Locate the cell with the specified text and output its (X, Y) center coordinate. 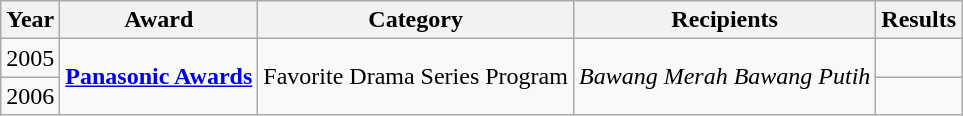
Category (416, 20)
Results (919, 20)
Year (30, 20)
Bawang Merah Bawang Putih (724, 77)
2006 (30, 96)
2005 (30, 58)
Favorite Drama Series Program (416, 77)
Panasonic Awards (159, 77)
Award (159, 20)
Recipients (724, 20)
